Identify which cell holds the provided text, then report its (x, y) central coordinate. 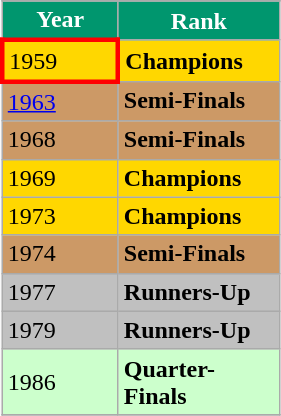
Rank (198, 21)
Quarter-Finals (198, 382)
1959 (60, 60)
1974 (60, 254)
1968 (60, 140)
1969 (60, 178)
1986 (60, 382)
1963 (60, 101)
1979 (60, 330)
1977 (60, 292)
Year (60, 21)
1973 (60, 216)
